Scan for the cell matching the given text and deliver its (x, y) coordinate at center. 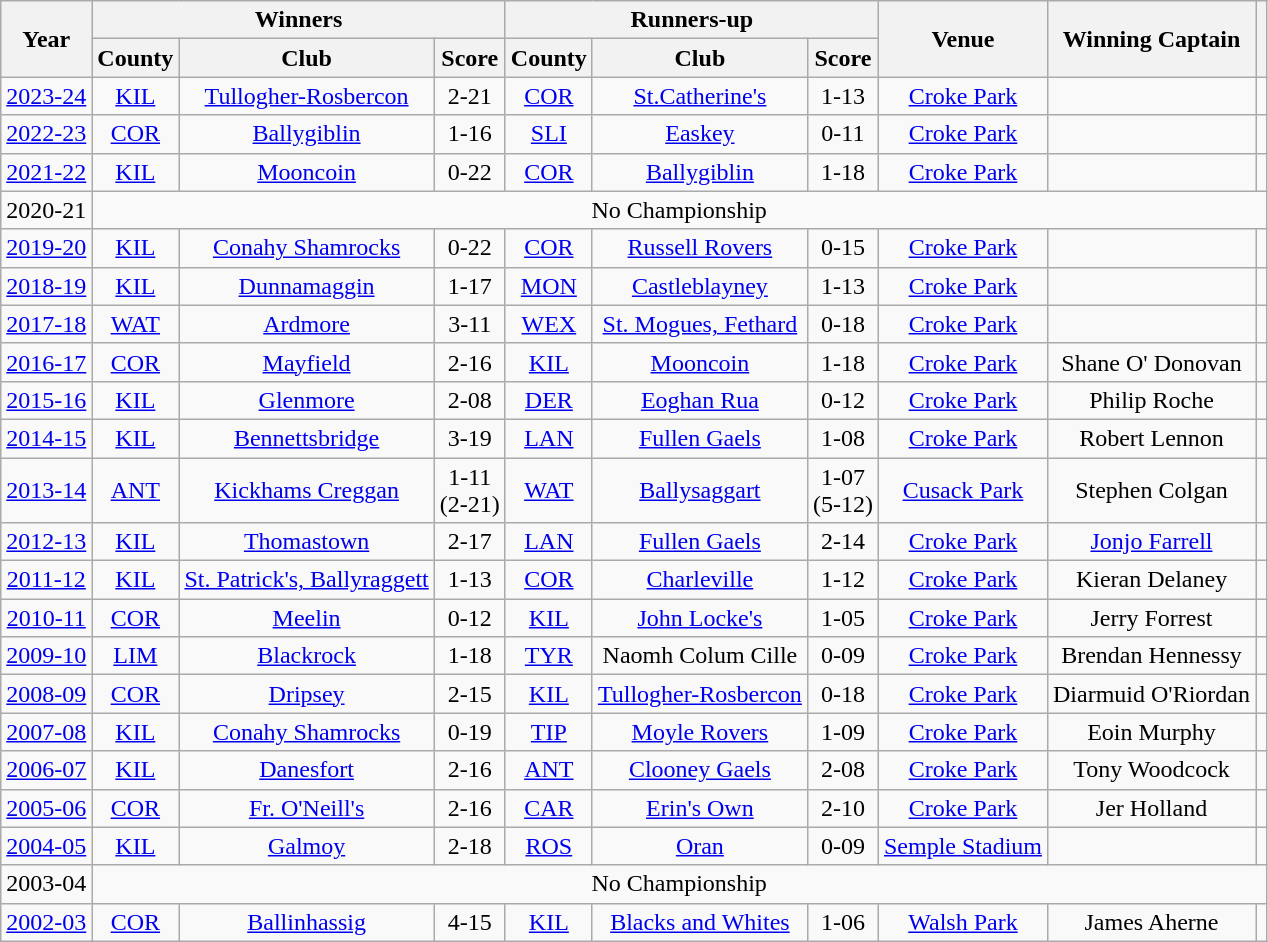
4-15 (470, 922)
TIP (548, 732)
Castleblayney (700, 286)
Philip Roche (1151, 400)
3-11 (470, 324)
0-15 (842, 248)
Winners (298, 20)
1-09 (842, 732)
St.Catherine's (700, 96)
Runners-up (692, 20)
TYR (548, 656)
Oran (700, 846)
Glenmore (306, 400)
1-05 (842, 618)
1-07(5-12) (842, 490)
Diarmuid O'Riordan (1151, 694)
Charleville (700, 580)
St. Mogues, Fethard (700, 324)
Jonjo Farrell (1151, 542)
Erin's Own (700, 808)
Ardmore (306, 324)
WEX (548, 324)
Easkey (700, 134)
2009-10 (46, 656)
1-06 (842, 922)
2012-13 (46, 542)
1-11(2-21) (470, 490)
DER (548, 400)
Year (46, 39)
Clooney Gaels (700, 770)
Shane O' Donovan (1151, 362)
2017-18 (46, 324)
Jer Holland (1151, 808)
SLI (548, 134)
Tony Woodcock (1151, 770)
LIM (136, 656)
Robert Lennon (1151, 438)
2014-15 (46, 438)
2018-19 (46, 286)
2016-17 (46, 362)
2-21 (470, 96)
2006-07 (46, 770)
Blackrock (306, 656)
1-16 (470, 134)
Cusack Park (962, 490)
2-18 (470, 846)
2007-08 (46, 732)
Winning Captain (1151, 39)
2021-22 (46, 172)
0-19 (470, 732)
2-17 (470, 542)
Mayfield (306, 362)
Kieran Delaney (1151, 580)
Dripsey (306, 694)
Meelin (306, 618)
Bennettsbridge (306, 438)
Ballysaggart (700, 490)
Russell Rovers (700, 248)
2013-14 (46, 490)
Brendan Hennessy (1151, 656)
Stephen Colgan (1151, 490)
2003-04 (46, 884)
Moyle Rovers (700, 732)
James Aherne (1151, 922)
Ballinhassig (306, 922)
Danesfort (306, 770)
2004-05 (46, 846)
2022-23 (46, 134)
1-08 (842, 438)
Dunnamaggin (306, 286)
2005-06 (46, 808)
Walsh Park (962, 922)
Eoin Murphy (1151, 732)
2011-12 (46, 580)
2010-11 (46, 618)
Blacks and Whites (700, 922)
CAR (548, 808)
1-12 (842, 580)
Thomastown (306, 542)
2015-16 (46, 400)
2002-03 (46, 922)
Fr. O'Neill's (306, 808)
Galmoy (306, 846)
MON (548, 286)
2008-09 (46, 694)
2-14 (842, 542)
0-11 (842, 134)
2020-21 (46, 210)
Eoghan Rua (700, 400)
ROS (548, 846)
1-17 (470, 286)
Naomh Colum Cille (700, 656)
John Locke's (700, 618)
2-15 (470, 694)
St. Patrick's, Ballyraggett (306, 580)
Venue (962, 39)
2019-20 (46, 248)
3-19 (470, 438)
Kickhams Creggan (306, 490)
Semple Stadium (962, 846)
2-10 (842, 808)
Jerry Forrest (1151, 618)
2023-24 (46, 96)
